Scan for the cell matching the given text and deliver its [X, Y] coordinate at center. 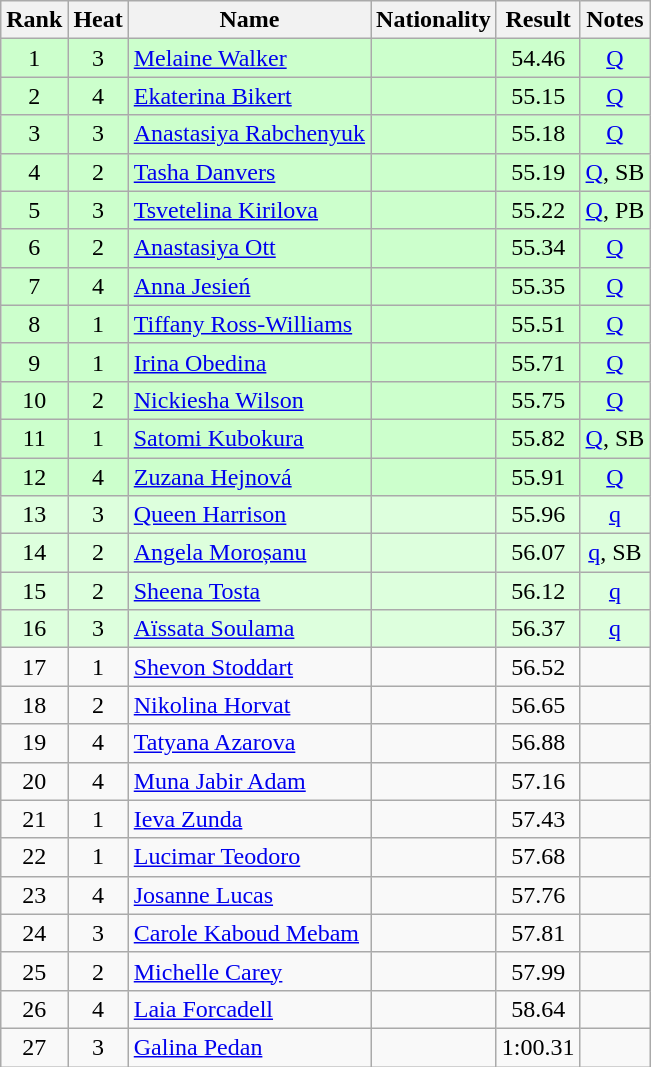
55.22 [538, 210]
13 [34, 515]
5 [34, 210]
57.81 [538, 933]
Ieva Zunda [249, 819]
Tsvetelina Kirilova [249, 210]
Melaine Walker [249, 58]
Nikolina Horvat [249, 705]
Aïssata Soulama [249, 629]
Tiffany Ross-Williams [249, 324]
12 [34, 477]
7 [34, 286]
Q, PB [615, 210]
14 [34, 553]
Notes [615, 20]
24 [34, 933]
26 [34, 1009]
17 [34, 667]
55.82 [538, 438]
Anastasiya Rabchenyuk [249, 134]
19 [34, 743]
20 [34, 781]
56.52 [538, 667]
1:00.31 [538, 1047]
18 [34, 705]
Satomi Kubokura [249, 438]
55.96 [538, 515]
Tatyana Azarova [249, 743]
56.07 [538, 553]
57.76 [538, 895]
15 [34, 591]
Heat [98, 20]
Name [249, 20]
56.12 [538, 591]
54.46 [538, 58]
22 [34, 857]
55.35 [538, 286]
Galina Pedan [249, 1047]
Lucimar Teodoro [249, 857]
58.64 [538, 1009]
Angela Moroșanu [249, 553]
Anastasiya Ott [249, 248]
16 [34, 629]
25 [34, 971]
Carole Kaboud Mebam [249, 933]
Result [538, 20]
Josanne Lucas [249, 895]
55.75 [538, 400]
Muna Jabir Adam [249, 781]
10 [34, 400]
55.18 [538, 134]
Nickiesha Wilson [249, 400]
57.43 [538, 819]
q, SB [615, 553]
21 [34, 819]
23 [34, 895]
Anna Jesień [249, 286]
11 [34, 438]
Tasha Danvers [249, 172]
55.91 [538, 477]
Laia Forcadell [249, 1009]
Nationality [434, 20]
6 [34, 248]
57.16 [538, 781]
Michelle Carey [249, 971]
Queen Harrison [249, 515]
27 [34, 1047]
57.99 [538, 971]
Irina Obedina [249, 362]
56.37 [538, 629]
56.88 [538, 743]
55.51 [538, 324]
55.15 [538, 96]
57.68 [538, 857]
55.34 [538, 248]
55.71 [538, 362]
9 [34, 362]
Rank [34, 20]
56.65 [538, 705]
Shevon Stoddart [249, 667]
55.19 [538, 172]
8 [34, 324]
Zuzana Hejnová [249, 477]
Ekaterina Bikert [249, 96]
Sheena Tosta [249, 591]
